Determine the [x, y] coordinate at the center of the cell enclosing the given text.  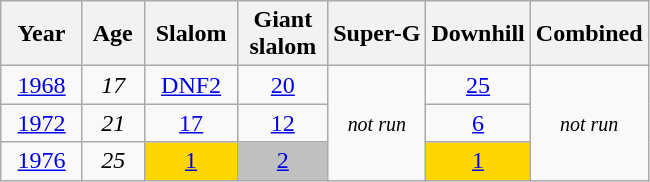
6 [478, 123]
Giant slalom [283, 34]
Downhill [478, 34]
Combined [589, 34]
1976 [42, 161]
Year [42, 34]
DNF2 [191, 85]
2 [283, 161]
Slalom [191, 34]
Super-G [377, 34]
12 [283, 123]
1972 [42, 123]
20 [283, 85]
21 [113, 123]
Age [113, 34]
1968 [42, 85]
